Extract the [x, y] coordinate from the center of the cell holding the provided text.  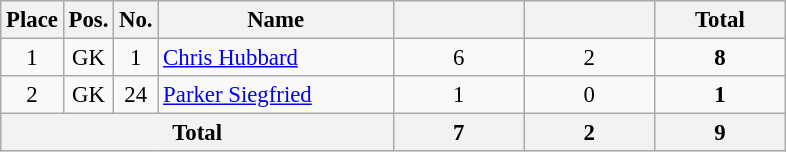
8 [720, 58]
9 [720, 133]
0 [590, 95]
7 [458, 133]
6 [458, 58]
24 [136, 95]
Chris Hubbard [276, 58]
Name [276, 20]
Pos. [88, 20]
Parker Siegfried [276, 95]
No. [136, 20]
Place [32, 20]
